Locate the cell with the specified text and output its [x, y] center coordinate. 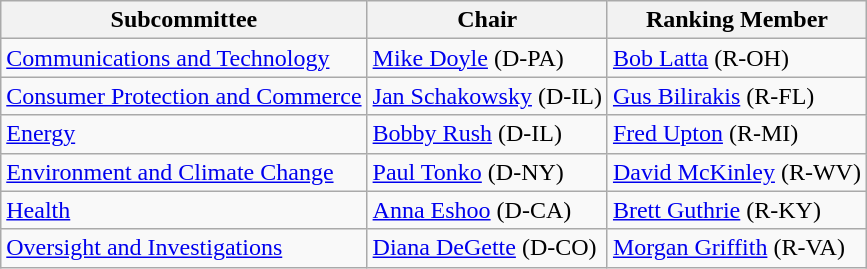
David McKinley (R-WV) [736, 172]
Subcommittee [184, 20]
Jan Schakowsky (D-IL) [487, 96]
Diana DeGette (D-CO) [487, 248]
Environment and Climate Change [184, 172]
Bob Latta (R-OH) [736, 58]
Anna Eshoo (D-CA) [487, 210]
Bobby Rush (D-IL) [487, 134]
Consumer Protection and Commerce [184, 96]
Brett Guthrie (R-KY) [736, 210]
Mike Doyle (D-PA) [487, 58]
Fred Upton (R-MI) [736, 134]
Oversight and Investigations [184, 248]
Gus Bilirakis (R-FL) [736, 96]
Health [184, 210]
Energy [184, 134]
Ranking Member [736, 20]
Morgan Griffith (R-VA) [736, 248]
Paul Tonko (D-NY) [487, 172]
Chair [487, 20]
Communications and Technology [184, 58]
